Return [X, Y] of the center of cell containing provided text 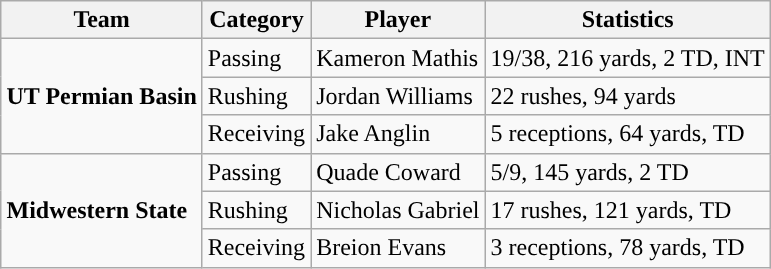
UT Permian Basin [102, 96]
5/9, 145 yards, 2 TD [628, 172]
Player [398, 20]
Quade Coward [398, 172]
Kameron Mathis [398, 58]
Statistics [628, 20]
Jake Anglin [398, 134]
Team [102, 20]
Breion Evans [398, 248]
Jordan Williams [398, 96]
3 receptions, 78 yards, TD [628, 248]
22 rushes, 94 yards [628, 96]
Category [256, 20]
17 rushes, 121 yards, TD [628, 210]
Nicholas Gabriel [398, 210]
19/38, 216 yards, 2 TD, INT [628, 58]
5 receptions, 64 yards, TD [628, 134]
Midwestern State [102, 210]
